Return the [X, Y] coordinate for the center point of the cell that contains the specified text.  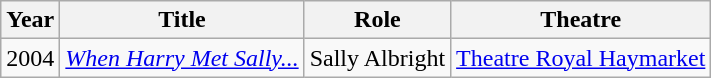
Title [182, 20]
2004 [30, 58]
Theatre [581, 20]
Role [377, 20]
Sally Albright [377, 58]
Year [30, 20]
When Harry Met Sally... [182, 58]
Theatre Royal Haymarket [581, 58]
